Capture the cell that displays the provided text and extract its (X, Y) central coordinate. 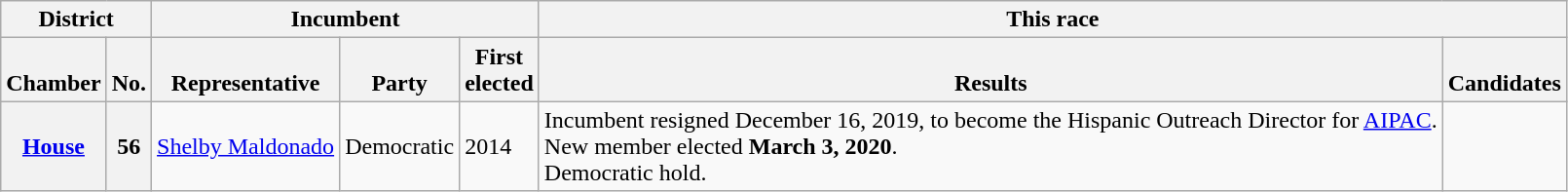
Shelby Maldonado (245, 146)
House (54, 146)
2014 (500, 146)
Firstelected (500, 70)
Incumbent resigned December 16, 2019, to become the Hispanic Outreach Director for AIPAC.New member elected March 3, 2020.Democratic hold. (990, 146)
Incumbent (346, 19)
Party (399, 70)
Representative (245, 70)
Results (990, 70)
Democratic (399, 146)
District (76, 19)
Candidates (1504, 70)
Chamber (54, 70)
This race (1052, 19)
No. (129, 70)
56 (129, 146)
